From the cell containing the given text, extract its center point as [X, Y] coordinate. 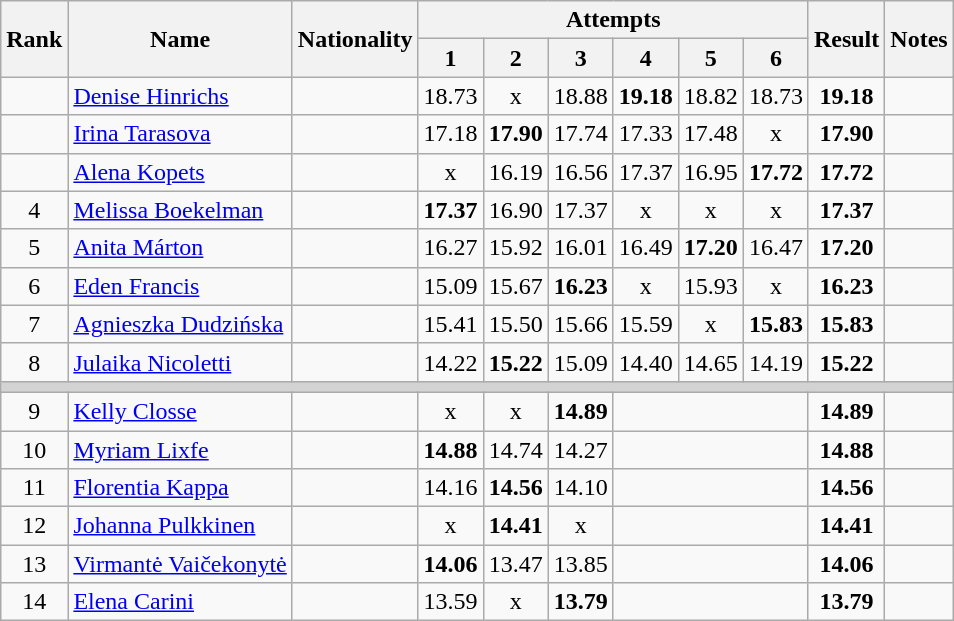
14.19 [776, 362]
14.74 [516, 449]
15.41 [450, 324]
Julaika Nicoletti [180, 362]
14.22 [450, 362]
Agnieszka Dudzińska [180, 324]
16.90 [516, 210]
11 [34, 488]
2 [516, 58]
16.19 [516, 172]
13.85 [580, 564]
Anita Márton [180, 248]
1 [450, 58]
14.40 [646, 362]
Irina Tarasova [180, 134]
Name [180, 39]
9 [34, 411]
Myriam Lixfe [180, 449]
13.47 [516, 564]
Notes [919, 39]
14.16 [450, 488]
14.10 [580, 488]
15.66 [580, 324]
Eden Francis [180, 286]
14.27 [580, 449]
Denise Hinrichs [180, 96]
17.33 [646, 134]
13.59 [450, 602]
16.56 [580, 172]
16.49 [646, 248]
Alena Kopets [180, 172]
14.65 [710, 362]
Elena Carini [180, 602]
Rank [34, 39]
18.88 [580, 96]
18.82 [710, 96]
16.95 [710, 172]
8 [34, 362]
Florentia Kappa [180, 488]
15.93 [710, 286]
15.67 [516, 286]
15.50 [516, 324]
Kelly Closse [180, 411]
17.48 [710, 134]
7 [34, 324]
Melissa Boekelman [180, 210]
10 [34, 449]
15.92 [516, 248]
Virmantė Vaičekonytė [180, 564]
16.47 [776, 248]
17.18 [450, 134]
Johanna Pulkkinen [180, 526]
Result [846, 39]
3 [580, 58]
13 [34, 564]
Attempts [613, 20]
15.59 [646, 324]
12 [34, 526]
14 [34, 602]
Nationality [355, 39]
16.27 [450, 248]
16.01 [580, 248]
17.74 [580, 134]
